Capture the cell that displays the provided text and extract its [X, Y] central coordinate. 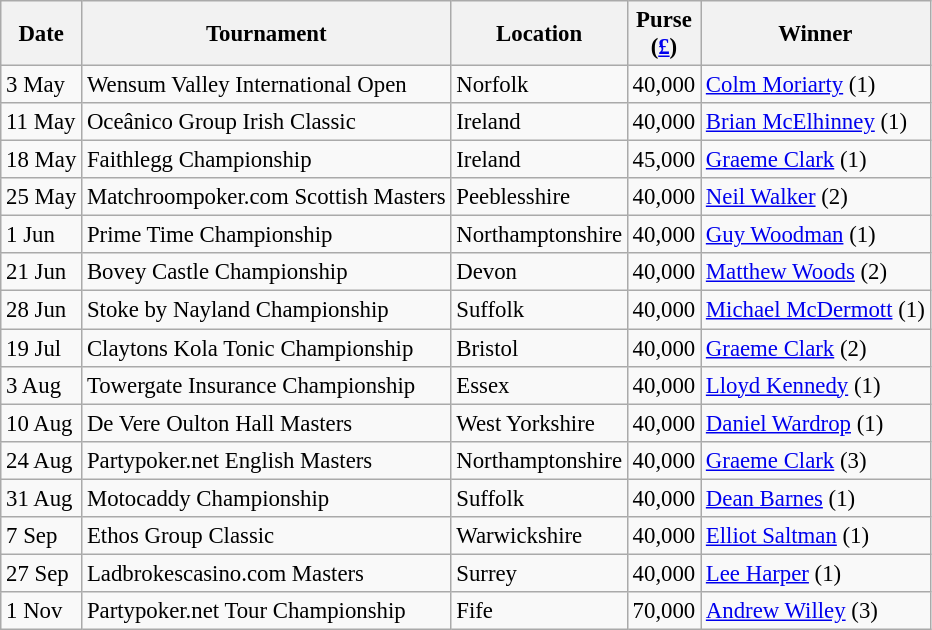
Warwickshire [539, 536]
25 May [42, 197]
Date [42, 34]
Devon [539, 273]
Dean Barnes (1) [816, 498]
Wensum Valley International Open [266, 85]
19 Jul [42, 348]
Graeme Clark (3) [816, 460]
Matchroompoker.com Scottish Masters [266, 197]
Partypoker.net Tour Championship [266, 611]
1 Jun [42, 235]
27 Sep [42, 573]
Matthew Woods (2) [816, 273]
Fife [539, 611]
Towergate Insurance Championship [266, 385]
Colm Moriarty (1) [816, 85]
3 Aug [42, 385]
Elliot Saltman (1) [816, 536]
1 Nov [42, 611]
Lloyd Kennedy (1) [816, 385]
Prime Time Championship [266, 235]
Neil Walker (2) [816, 197]
45,000 [664, 160]
21 Jun [42, 273]
Essex [539, 385]
70,000 [664, 611]
Graeme Clark (1) [816, 160]
Surrey [539, 573]
18 May [42, 160]
Motocaddy Championship [266, 498]
Partypoker.net English Masters [266, 460]
Tournament [266, 34]
Oceânico Group Irish Classic [266, 122]
Location [539, 34]
Peeblesshire [539, 197]
Stoke by Nayland Championship [266, 310]
11 May [42, 122]
Daniel Wardrop (1) [816, 423]
31 Aug [42, 498]
7 Sep [42, 536]
Faithlegg Championship [266, 160]
Bristol [539, 348]
10 Aug [42, 423]
Norfolk [539, 85]
Brian McElhinney (1) [816, 122]
Bovey Castle Championship [266, 273]
Andrew Willey (3) [816, 611]
Purse(£) [664, 34]
28 Jun [42, 310]
Ethos Group Classic [266, 536]
West Yorkshire [539, 423]
Graeme Clark (2) [816, 348]
Winner [816, 34]
3 May [42, 85]
Claytons Kola Tonic Championship [266, 348]
De Vere Oulton Hall Masters [266, 423]
24 Aug [42, 460]
Ladbrokescasino.com Masters [266, 573]
Michael McDermott (1) [816, 310]
Lee Harper (1) [816, 573]
Guy Woodman (1) [816, 235]
